From the cell containing the given text, extract its center point as (x, y) coordinate. 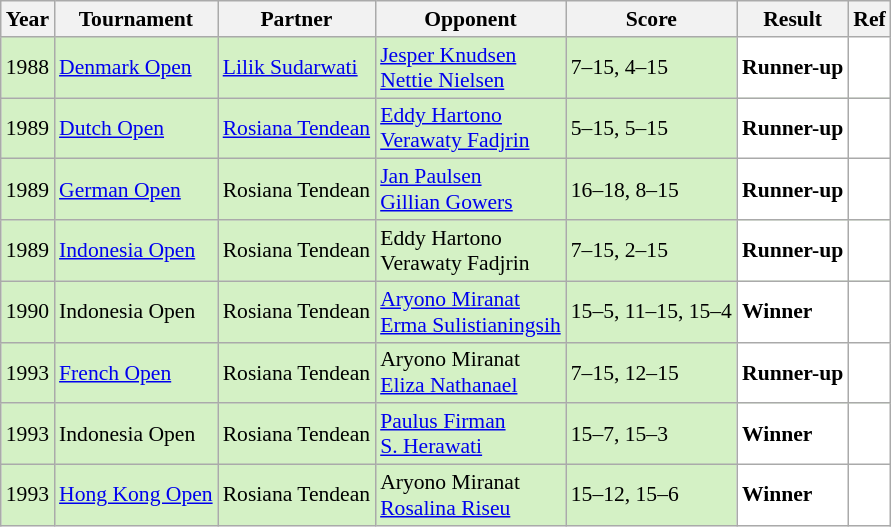
Aryono Miranat Rosalina Riseu (470, 496)
7–15, 12–15 (652, 372)
15–5, 11–15, 15–4 (652, 312)
Opponent (470, 19)
Dutch Open (136, 128)
Partner (296, 19)
1990 (28, 312)
German Open (136, 190)
Score (652, 19)
Hong Kong Open (136, 496)
Tournament (136, 19)
Jesper Knudsen Nettie Nielsen (470, 68)
Result (792, 19)
Paulus Firman S. Herawati (470, 434)
7–15, 2–15 (652, 250)
1988 (28, 68)
Aryono Miranat Eliza Nathanael (470, 372)
Aryono Miranat Erma Sulistianingsih (470, 312)
Ref (869, 19)
Jan Paulsen Gillian Gowers (470, 190)
Denmark Open (136, 68)
16–18, 8–15 (652, 190)
15–12, 15–6 (652, 496)
7–15, 4–15 (652, 68)
Lilik Sudarwati (296, 68)
French Open (136, 372)
5–15, 5–15 (652, 128)
15–7, 15–3 (652, 434)
Year (28, 19)
